Locate the cell with the specified text and output its (X, Y) center coordinate. 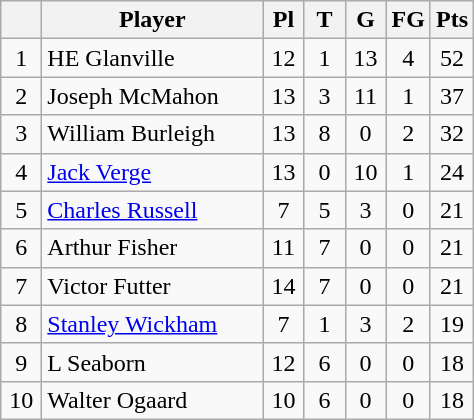
Pl (284, 20)
Stanley Wickham (152, 324)
Victor Futter (152, 286)
9 (22, 362)
Joseph McMahon (152, 96)
14 (284, 286)
Pts (452, 20)
19 (452, 324)
Walter Ogaard (152, 400)
HE Glanville (152, 58)
24 (452, 172)
Arthur Fisher (152, 248)
G (366, 20)
L Seaborn (152, 362)
T (324, 20)
Player (152, 20)
William Burleigh (152, 134)
32 (452, 134)
Jack Verge (152, 172)
37 (452, 96)
FG (408, 20)
Charles Russell (152, 210)
52 (452, 58)
